Search for the cell housing the specified text and yield its (x, y) center coordinate. 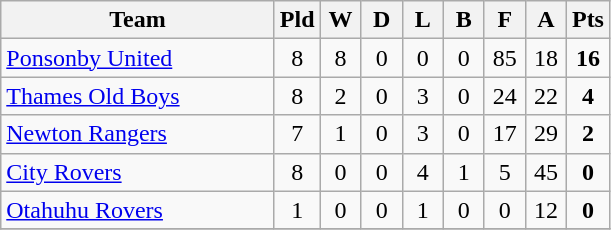
W (340, 20)
17 (504, 134)
45 (546, 172)
12 (546, 210)
5 (504, 172)
18 (546, 58)
Pts (588, 20)
29 (546, 134)
7 (297, 134)
22 (546, 96)
L (422, 20)
16 (588, 58)
Newton Rangers (138, 134)
24 (504, 96)
B (464, 20)
D (382, 20)
85 (504, 58)
F (504, 20)
Otahuhu Rovers (138, 210)
City Rovers (138, 172)
Ponsonby United (138, 58)
Team (138, 20)
Thames Old Boys (138, 96)
A (546, 20)
Pld (297, 20)
